Extract the [X, Y] coordinate from the center of the cell holding the provided text.  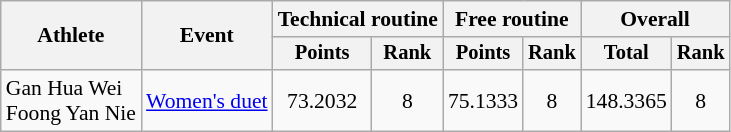
148.3365 [626, 100]
Women's duet [207, 100]
73.2032 [322, 100]
Technical routine [358, 19]
Athlete [71, 36]
Total [626, 54]
Free routine [512, 19]
75.1333 [483, 100]
Overall [656, 19]
Gan Hua WeiFoong Yan Nie [71, 100]
Event [207, 36]
